Return the [x, y] coordinate for the center point of the cell that contains the specified text.  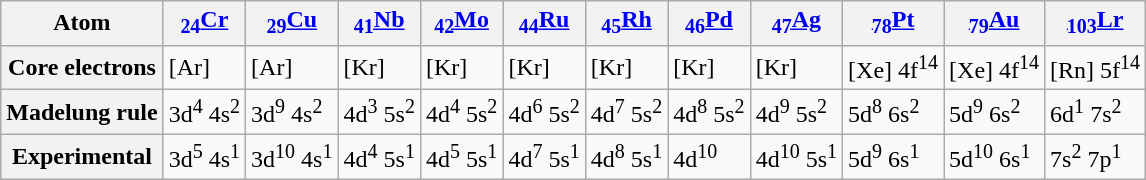
Core electrons [82, 68]
4d10 5s1 [796, 156]
41Nb [379, 23]
4d8 5s1 [626, 156]
6d1 7s2 [1096, 112]
4d9 5s2 [796, 112]
46Pd [709, 23]
44Ru [544, 23]
5d8 6s2 [894, 112]
4d3 5s2 [379, 112]
5d9 6s2 [994, 112]
79Au [994, 23]
5d9 6s1 [894, 156]
4d4 5s2 [461, 112]
4d10 [709, 156]
7s2 7p1 [1096, 156]
[Rn] 5f14 [1096, 68]
4d7 5s2 [626, 112]
24Cr [204, 23]
4d7 5s1 [544, 156]
4d5 5s1 [461, 156]
103Lr [1096, 23]
Madelung rule [82, 112]
47Ag [796, 23]
78Pt [894, 23]
45Rh [626, 23]
Experimental [82, 156]
42Mo [461, 23]
4d8 5s2 [709, 112]
3d9 4s2 [292, 112]
3d4 4s2 [204, 112]
4d6 5s2 [544, 112]
5d10 6s1 [994, 156]
Atom [82, 23]
3d5 4s1 [204, 156]
29Cu [292, 23]
3d10 4s1 [292, 156]
4d4 5s1 [379, 156]
